Capture the cell that displays the provided text and extract its [X, Y] central coordinate. 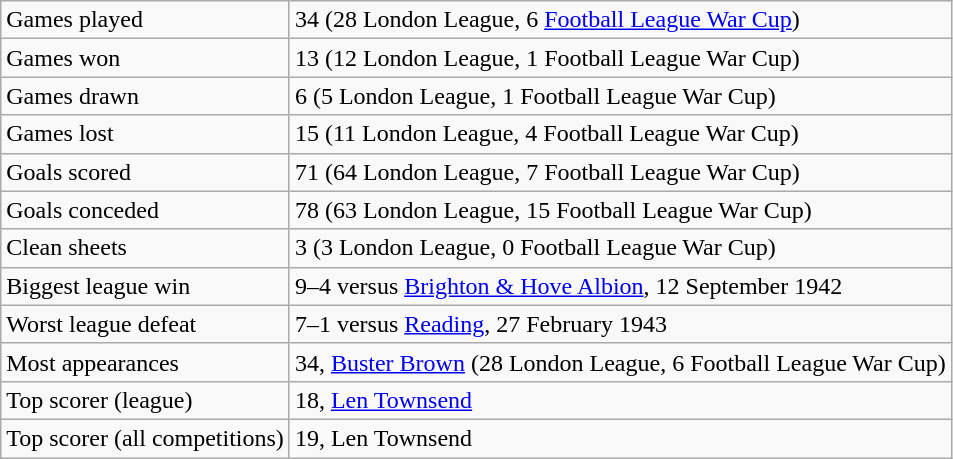
15 (11 London League, 4 Football League War Cup) [620, 134]
Most appearances [146, 362]
6 (5 London League, 1 Football League War Cup) [620, 96]
3 (3 London League, 0 Football League War Cup) [620, 248]
18, Len Townsend [620, 400]
71 (64 London League, 7 Football League War Cup) [620, 172]
Games played [146, 20]
Games drawn [146, 96]
Games lost [146, 134]
34, Buster Brown (28 London League, 6 Football League War Cup) [620, 362]
Worst league defeat [146, 324]
Goals conceded [146, 210]
34 (28 London League, 6 Football League War Cup) [620, 20]
9–4 versus Brighton & Hove Albion, 12 September 1942 [620, 286]
Top scorer (all competitions) [146, 438]
78 (63 London League, 15 Football League War Cup) [620, 210]
Goals scored [146, 172]
Clean sheets [146, 248]
13 (12 London League, 1 Football League War Cup) [620, 58]
Games won [146, 58]
7–1 versus Reading, 27 February 1943 [620, 324]
Top scorer (league) [146, 400]
Biggest league win [146, 286]
19, Len Townsend [620, 438]
